Extract the [X, Y] coordinate from the center of the cell holding the provided text.  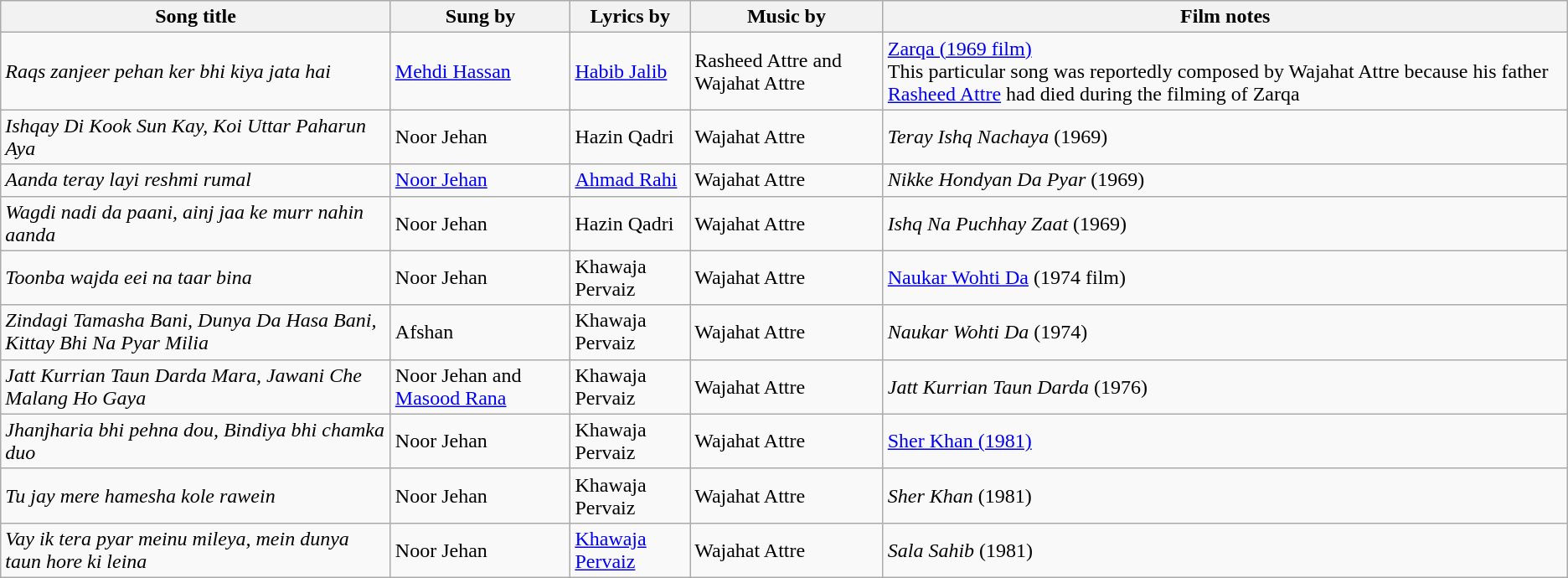
Ahmad Rahi [630, 180]
Song title [196, 17]
Raqs zanjeer pehan ker bhi kiya jata hai [196, 71]
Rasheed Attre and Wajahat Attre [787, 71]
Nikke Hondyan Da Pyar (1969) [1225, 180]
Tu jay mere hamesha kole rawein [196, 496]
Toonba wajda eei na taar bina [196, 278]
Jatt Kurrian Taun Darda Mara, Jawani Che Malang Ho Gaya [196, 387]
Naukar Wohti Da (1974) [1225, 332]
Jatt Kurrian Taun Darda (1976) [1225, 387]
Zarqa (1969 film)This particular song was reportedly composed by Wajahat Attre because his father Rasheed Attre had died during the filming of Zarqa [1225, 71]
Teray Ishq Nachaya (1969) [1225, 137]
Ishq Na Puchhay Zaat (1969) [1225, 223]
Sung by [481, 17]
Jhanjharia bhi pehna dou, Bindiya bhi chamka duo [196, 441]
Mehdi Hassan [481, 71]
Aanda teray layi reshmi rumal [196, 180]
Naukar Wohti Da (1974 film) [1225, 278]
Wagdi nadi da paani, ainj jaa ke murr nahin aanda [196, 223]
Lyrics by [630, 17]
Music by [787, 17]
Habib Jalib [630, 71]
Vay ik tera pyar meinu mileya, mein dunya taun hore ki leina [196, 550]
Ishqay Di Kook Sun Kay, Koi Uttar Paharun Aya [196, 137]
Zindagi Tamasha Bani, Dunya Da Hasa Bani, Kittay Bhi Na Pyar Milia [196, 332]
Afshan [481, 332]
Sala Sahib (1981) [1225, 550]
Film notes [1225, 17]
Noor Jehan and Masood Rana [481, 387]
